Identify which cell holds the provided text, then report its [x, y] central coordinate. 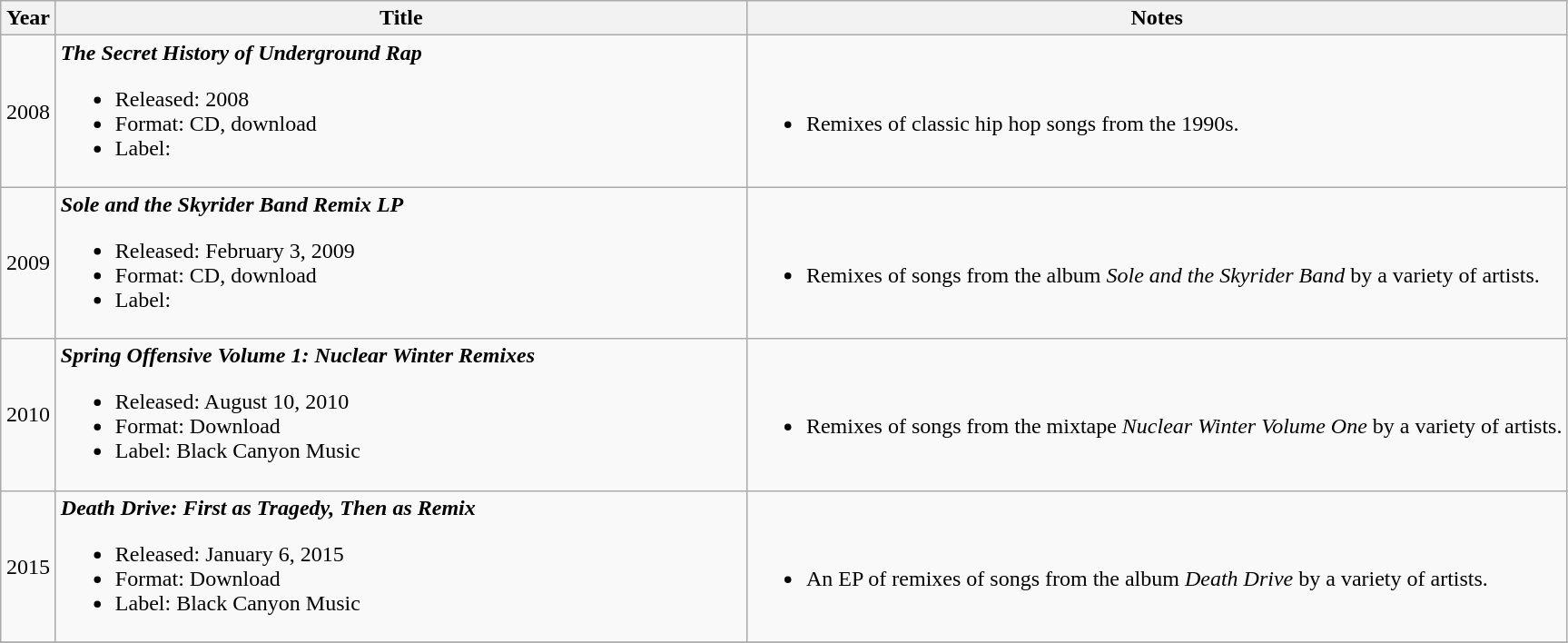
Title [401, 18]
Year [29, 18]
Remixes of classic hip hop songs from the 1990s. [1157, 111]
An EP of remixes of songs from the album Death Drive by a variety of artists. [1157, 567]
2010 [29, 414]
Remixes of songs from the mixtape Nuclear Winter Volume One by a variety of artists. [1157, 414]
2015 [29, 567]
2009 [29, 263]
Remixes of songs from the album Sole and the Skyrider Band by a variety of artists. [1157, 263]
Notes [1157, 18]
Sole and the Skyrider Band Remix LPReleased: February 3, 2009Format: CD, downloadLabel: [401, 263]
2008 [29, 111]
Spring Offensive Volume 1: Nuclear Winter RemixesReleased: August 10, 2010Format: DownloadLabel: Black Canyon Music [401, 414]
Death Drive: First as Tragedy, Then as Remix Released: January 6, 2015Format: DownloadLabel: Black Canyon Music [401, 567]
The Secret History of Underground RapReleased: 2008Format: CD, downloadLabel: [401, 111]
